Extract the [X, Y] coordinate from the center of the cell holding the provided text.  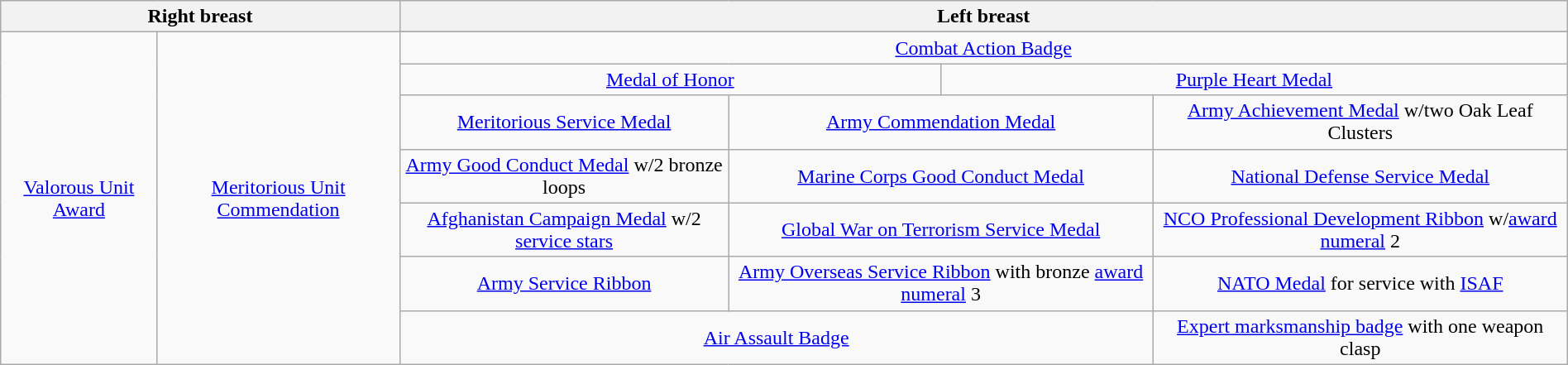
Valorous Unit Award [79, 199]
Army Achievement Medal w/two Oak Leaf Clusters [1360, 122]
Expert marksmanship badge with one weapon clasp [1360, 338]
Meritorious Unit Commendation [278, 199]
Army Good Conduct Medal w/2 bronze loops [564, 175]
Left breast [983, 17]
Medal of Honor [670, 79]
Army Service Ribbon [564, 283]
National Defense Service Medal [1360, 175]
Meritorious Service Medal [564, 122]
Afghanistan Campaign Medal w/2 service stars [564, 230]
NATO Medal for service with ISAF [1360, 283]
Air Assault Badge [776, 338]
Army Overseas Service Ribbon with bronze award numeral 3 [941, 283]
NCO Professional Development Ribbon w/award numeral 2 [1360, 230]
Global War on Terrorism Service Medal [941, 230]
Combat Action Badge [983, 48]
Army Commendation Medal [941, 122]
Right breast [200, 17]
Purple Heart Medal [1255, 79]
Marine Corps Good Conduct Medal [941, 175]
